Capture the cell that displays the provided text and extract its [x, y] central coordinate. 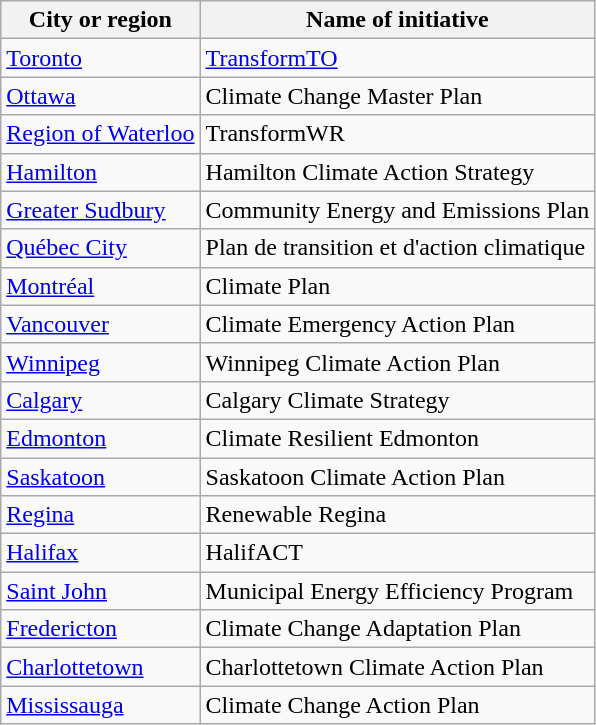
Regina [100, 515]
Montréal [100, 286]
Calgary Climate Strategy [398, 400]
Climate Emergency Action Plan [398, 324]
Name of initiative [398, 20]
Halifax [100, 553]
Mississauga [100, 705]
Municipal Energy Efficiency Program [398, 591]
Charlottetown Climate Action Plan [398, 667]
Climate Resilient Edmonton [398, 438]
Québec City [100, 248]
Region of Waterloo [100, 134]
Charlottetown [100, 667]
Climate Change Adaptation Plan [398, 629]
Community Energy and Emissions Plan [398, 210]
Hamilton Climate Action Strategy [398, 172]
City or region [100, 20]
Climate Change Action Plan [398, 705]
Winnipeg [100, 362]
Toronto [100, 58]
Vancouver [100, 324]
Fredericton [100, 629]
TransformWR [398, 134]
Climate Plan [398, 286]
Greater Sudbury [100, 210]
Edmonton [100, 438]
Calgary [100, 400]
Climate Change Master Plan [398, 96]
Hamilton [100, 172]
Renewable Regina [398, 515]
Saint John [100, 591]
Ottawa [100, 96]
HalifACT [398, 553]
Saskatoon Climate Action Plan [398, 477]
TransformTO [398, 58]
Winnipeg Climate Action Plan [398, 362]
Saskatoon [100, 477]
Plan de transition et d'action climatique [398, 248]
